Output the (X, Y) coordinate of the center of the cell containing the given text.  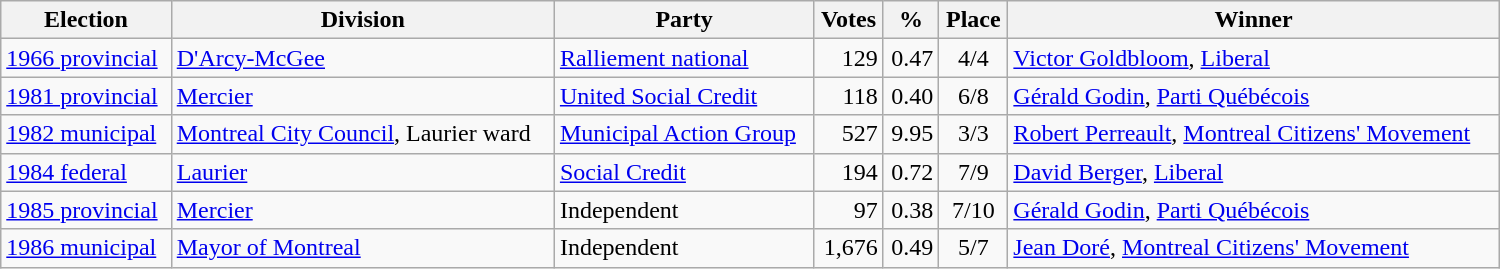
0.47 (911, 58)
1984 federal (86, 172)
0.38 (911, 210)
Laurier (362, 172)
Winner (1254, 20)
97 (848, 210)
129 (848, 58)
7/10 (974, 210)
1985 provincial (86, 210)
D'Arcy-McGee (362, 58)
9.95 (911, 134)
% (911, 20)
Party (684, 20)
Social Credit (684, 172)
1966 provincial (86, 58)
7/9 (974, 172)
0.72 (911, 172)
Place (974, 20)
1,676 (848, 248)
Victor Goldbloom, Liberal (1254, 58)
David Berger, Liberal (1254, 172)
6/8 (974, 96)
Municipal Action Group (684, 134)
Montreal City Council, Laurier ward (362, 134)
0.40 (911, 96)
194 (848, 172)
Jean Doré, Montreal Citizens' Movement (1254, 248)
5/7 (974, 248)
United Social Credit (684, 96)
3/3 (974, 134)
Division (362, 20)
Votes (848, 20)
1982 municipal (86, 134)
0.49 (911, 248)
527 (848, 134)
Mayor of Montreal (362, 248)
Election (86, 20)
Ralliement national (684, 58)
Robert Perreault, Montreal Citizens' Movement (1254, 134)
4/4 (974, 58)
1986 municipal (86, 248)
118 (848, 96)
1981 provincial (86, 96)
